Output the (X, Y) coordinate of the center of the cell containing the given text.  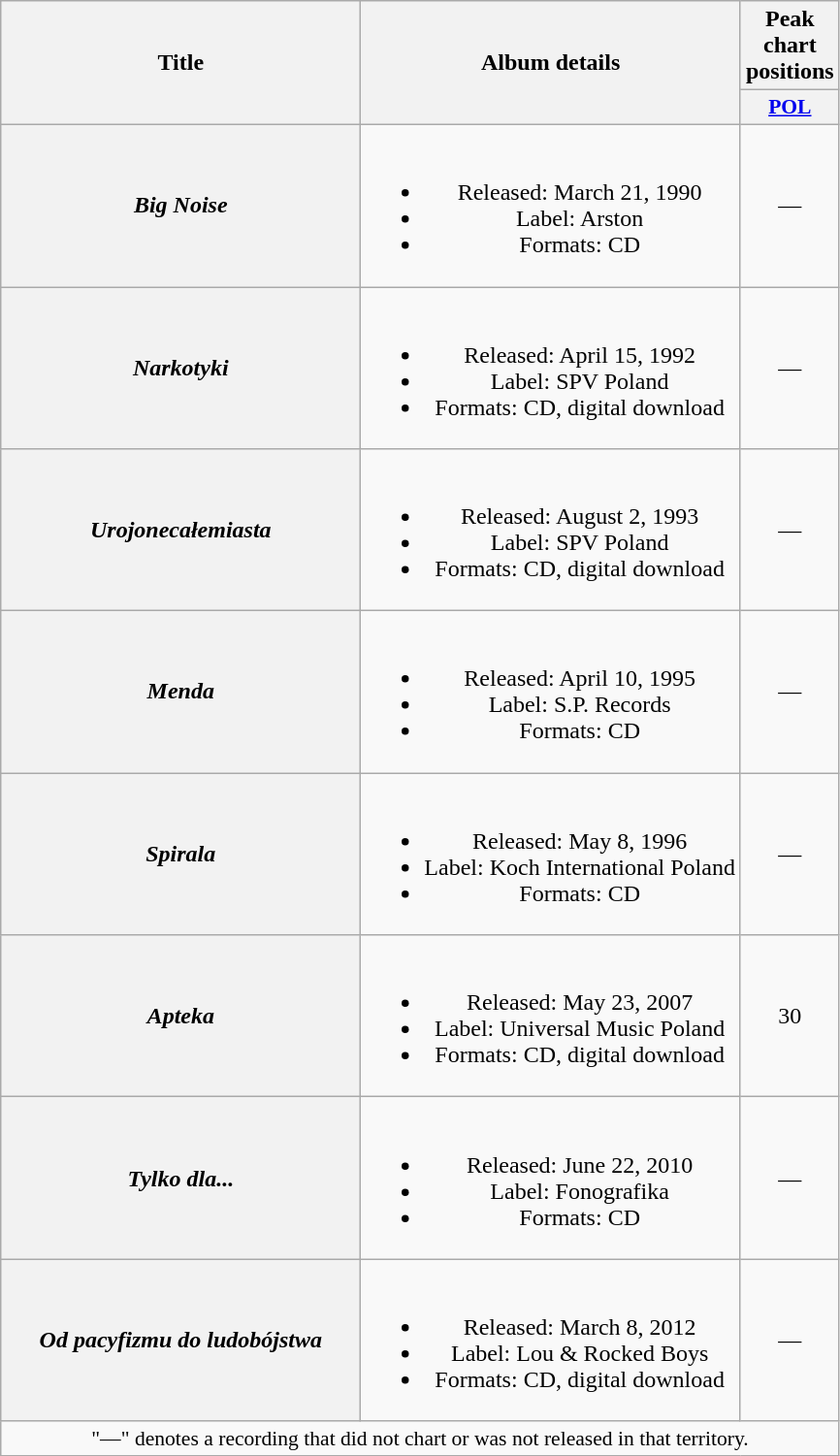
Released: April 10, 1995Label: S.P. RecordsFormats: CD (551, 693)
Big Noise (180, 206)
Released: May 23, 2007Label: Universal Music PolandFormats: CD, digital download (551, 1017)
Urojonecałemiasta (180, 530)
Released: March 8, 2012Label: Lou & Rocked BoysFormats: CD, digital download (551, 1341)
Released: April 15, 1992Label: SPV PolandFormats: CD, digital download (551, 369)
Peak chart positions (790, 46)
30 (790, 1017)
Spirala (180, 854)
POL (790, 108)
Narkotyki (180, 369)
Od pacyfizmu do ludobójstwa (180, 1341)
Apteka (180, 1017)
Released: August 2, 1993Label: SPV PolandFormats: CD, digital download (551, 530)
Title (180, 63)
Released: March 21, 1990Label: ArstonFormats: CD (551, 206)
Tylko dla... (180, 1178)
Released: June 22, 2010Label: FonografikaFormats: CD (551, 1178)
Released: May 8, 1996Label: Koch International PolandFormats: CD (551, 854)
"—" denotes a recording that did not chart or was not released in that territory. (420, 1439)
Menda (180, 693)
Album details (551, 63)
